Provide the [X, Y] coordinate of the cell's center where the given text is located.  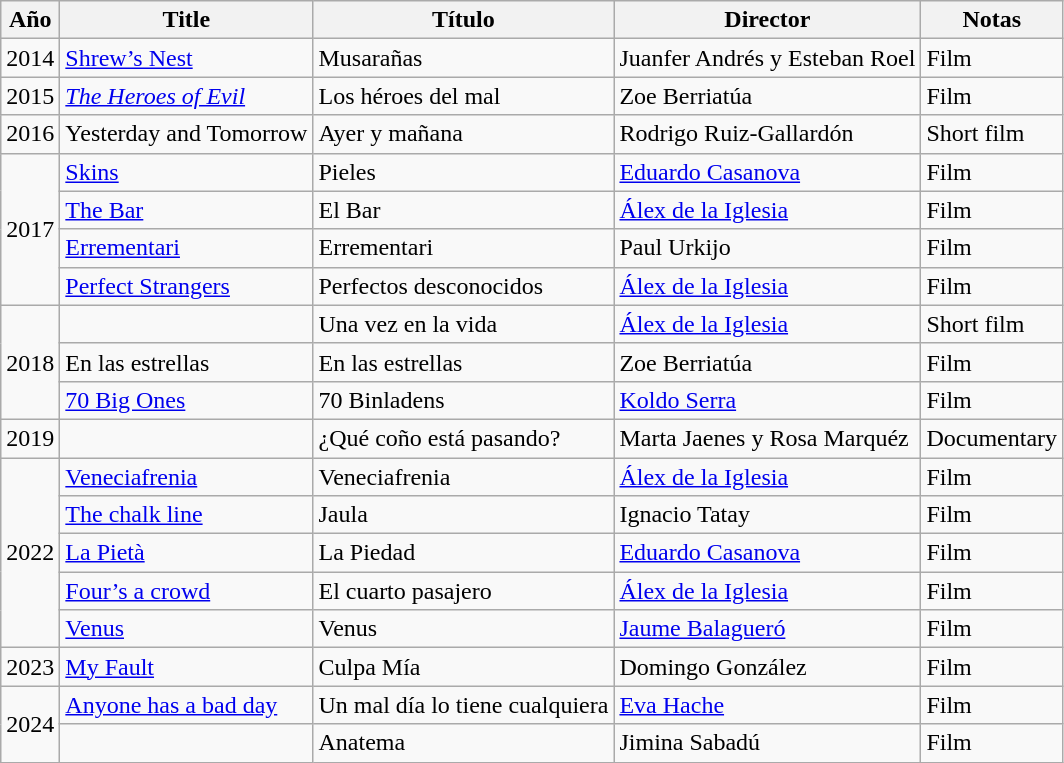
Yesterday and Tomorrow [186, 134]
Title [186, 20]
Eva Hache [768, 705]
El cuarto pasajero [464, 591]
The Bar [186, 210]
El Bar [464, 210]
La Pietà [186, 553]
Rodrigo Ruiz-Gallardón [768, 134]
Los héroes del mal [464, 96]
Musarañas [464, 58]
Un mal día lo tiene cualquiera [464, 705]
2019 [30, 438]
Jaula [464, 515]
My Fault [186, 667]
Anatema [464, 743]
Año [30, 20]
Pieles [464, 172]
2014 [30, 58]
The chalk line [186, 515]
70 Big Ones [186, 400]
Paul Urkijo [768, 248]
La Piedad [464, 553]
Shrew’s Nest [186, 58]
2017 [30, 229]
Culpa Mía [464, 667]
¿Qué coño está pasando? [464, 438]
Perfectos desconocidos [464, 286]
2023 [30, 667]
2016 [30, 134]
The Heroes of Evil [186, 96]
Anyone has a bad day [186, 705]
Título [464, 20]
Ayer y mañana [464, 134]
70 Binladens [464, 400]
Skins [186, 172]
Director [768, 20]
Una vez en la vida [464, 324]
2015 [30, 96]
Marta Jaenes y Rosa Marquéz [768, 438]
Ignacio Tatay [768, 515]
2018 [30, 362]
Documentary [992, 438]
2024 [30, 724]
Koldo Serra [768, 400]
Perfect Strangers [186, 286]
Four’s a crowd [186, 591]
Notas [992, 20]
Jimina Sabadú [768, 743]
2022 [30, 553]
Juanfer Andrés y Esteban Roel [768, 58]
Jaume Balagueró [768, 629]
Domingo González [768, 667]
